Search for the cell housing the specified text and yield its [x, y] center coordinate. 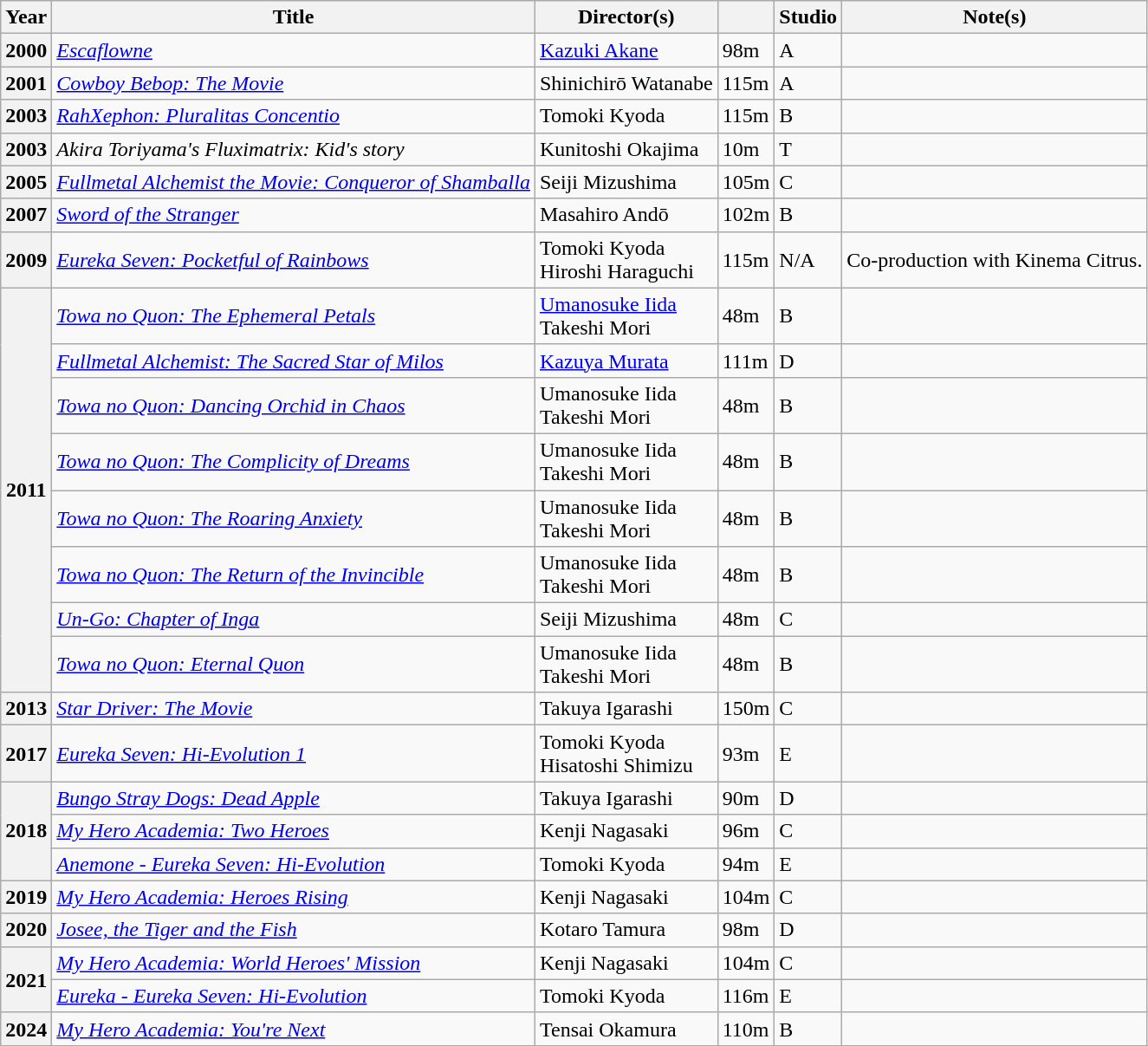
My Hero Academia: Heroes Rising [294, 897]
2001 [26, 83]
Fullmetal Alchemist the Movie: Conqueror of Shamballa [294, 182]
2020 [26, 930]
111m [746, 361]
Tomoki Kyoda Hiroshi Haraguchi [626, 260]
Eureka - Eureka Seven: Hi-Evolution [294, 996]
90m [746, 798]
Towa no Quon: The Return of the Invincible [294, 575]
96m [746, 831]
2018 [26, 831]
Fullmetal Alchemist: The Sacred Star of Milos [294, 361]
2000 [26, 50]
RahXephon: Pluralitas Concentio [294, 116]
2021 [26, 979]
93m [746, 754]
2011 [26, 490]
2005 [26, 182]
2007 [26, 215]
Josee, the Tiger and the Fish [294, 930]
150m [746, 709]
Masahiro Andō [626, 215]
Kazuki Akane [626, 50]
Sword of the Stranger [294, 215]
Kazuya Murata [626, 361]
10m [746, 149]
Towa no Quon: Dancing Orchid in Chaos [294, 406]
Star Driver: The Movie [294, 709]
2009 [26, 260]
T [808, 149]
My Hero Academia: World Heroes' Mission [294, 963]
Eureka Seven: Pocketful of Rainbows [294, 260]
105m [746, 182]
Kunitoshi Okajima [626, 149]
Title [294, 17]
Bungo Stray Dogs: Dead Apple [294, 798]
My Hero Academia: Two Heroes [294, 831]
My Hero Academia: You're Next [294, 1029]
Tensai Okamura [626, 1029]
2019 [26, 897]
Escaflowne [294, 50]
Towa no Quon: The Roaring Anxiety [294, 518]
N/A [808, 260]
Cowboy Bebop: The Movie [294, 83]
Un-Go: Chapter of Inga [294, 620]
Kotaro Tamura [626, 930]
Year [26, 17]
102m [746, 215]
Co-production with Kinema Citrus. [995, 260]
Note(s) [995, 17]
Director(s) [626, 17]
94m [746, 864]
110m [746, 1029]
Anemone - Eureka Seven: Hi-Evolution [294, 864]
Shinichirō Watanabe [626, 83]
2017 [26, 754]
Towa no Quon: The Ephemeral Petals [294, 315]
2024 [26, 1029]
Towa no Quon: The Complicity of Dreams [294, 461]
Studio [808, 17]
Tomoki Kyoda Hisatoshi Shimizu [626, 754]
2013 [26, 709]
Eureka Seven: Hi-Evolution 1 [294, 754]
116m [746, 996]
Akira Toriyama's Fluximatrix: Kid's story [294, 149]
Towa no Quon: Eternal Quon [294, 664]
